Determine the (X, Y) coordinate at the center of the cell enclosing the given text.  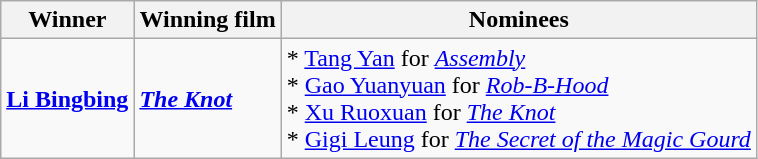
Li Bingbing (68, 98)
The Knot (208, 98)
Winning film (208, 20)
* Tang Yan for Assembly * Gao Yuanyuan for Rob-B-Hood * Xu Ruoxuan for The Knot * Gigi Leung for The Secret of the Magic Gourd (518, 98)
Winner (68, 20)
Nominees (518, 20)
